Capture the cell that displays the provided text and extract its (X, Y) central coordinate. 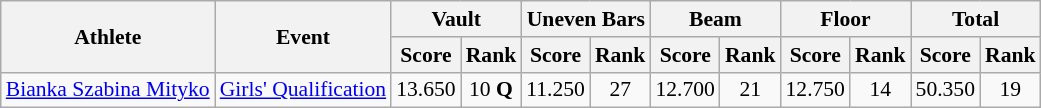
21 (750, 90)
Bianka Szabina Mityko (108, 90)
Floor (845, 19)
10 Q (492, 90)
Total (976, 19)
27 (620, 90)
11.250 (556, 90)
19 (1010, 90)
50.350 (946, 90)
Athlete (108, 36)
Event (303, 36)
13.650 (426, 90)
14 (880, 90)
Vault (456, 19)
Uneven Bars (586, 19)
12.700 (684, 90)
Girls' Qualification (303, 90)
Beam (715, 19)
12.750 (814, 90)
